Provide the (X, Y) coordinate of the cell's center where the given text is located.  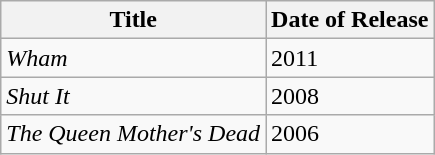
2008 (350, 96)
2011 (350, 58)
Title (134, 20)
2006 (350, 134)
The Queen Mother's Dead (134, 134)
Shut It (134, 96)
Wham (134, 58)
Date of Release (350, 20)
